Provide the [X, Y] coordinate of the cell's center where the given text is located.  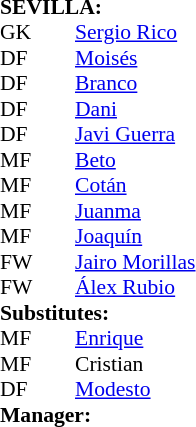
Beto [136, 160]
Dani [136, 109]
Cotán [136, 185]
Juanma [136, 211]
Modesto [136, 389]
Joaquín [136, 237]
Enrique [136, 339]
Javi Guerra [136, 135]
Álex Rubio [136, 287]
GK [19, 33]
Moisés [136, 58]
Jairo Morillas [136, 262]
Branco [136, 83]
Sergio Rico [136, 33]
Substitutes: [98, 313]
Cristian [136, 364]
